Pinpoint the cell where the given text exists, returning its (x, y) midpoint coordinate. 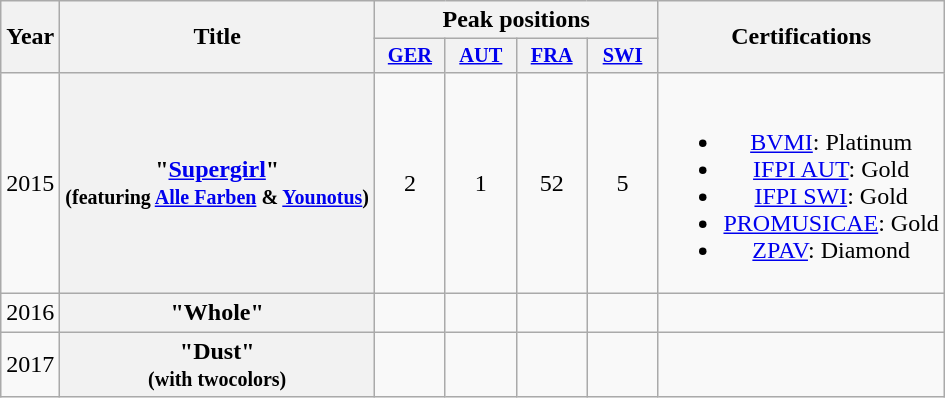
Peak positions (516, 20)
2016 (30, 313)
"Whole" (218, 313)
5 (622, 182)
Certifications (801, 37)
FRA (552, 56)
Year (30, 37)
1 (480, 182)
52 (552, 182)
"Dust" (with twocolors) (218, 364)
GER (410, 56)
2015 (30, 182)
BVMI: PlatinumIFPI AUT: GoldIFPI SWI: GoldPROMUSICAE: GoldZPAV: Diamond (801, 182)
"Supergirl" (featuring Alle Farben & Younotus) (218, 182)
2 (410, 182)
Title (218, 37)
AUT (480, 56)
SWI (622, 56)
2017 (30, 364)
